Pinpoint the cell where the given text exists, returning its [X, Y] midpoint coordinate. 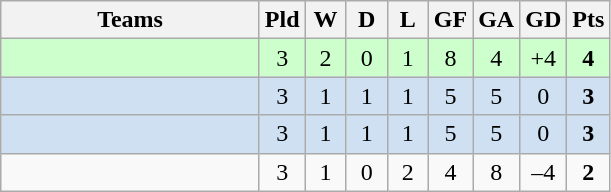
GF [450, 20]
+4 [544, 58]
GA [496, 20]
GD [544, 20]
D [366, 20]
–4 [544, 172]
Pts [588, 20]
Pld [282, 20]
Teams [130, 20]
L [408, 20]
W [326, 20]
